Return the (x, y) coordinate for the center point of the cell that contains the specified text.  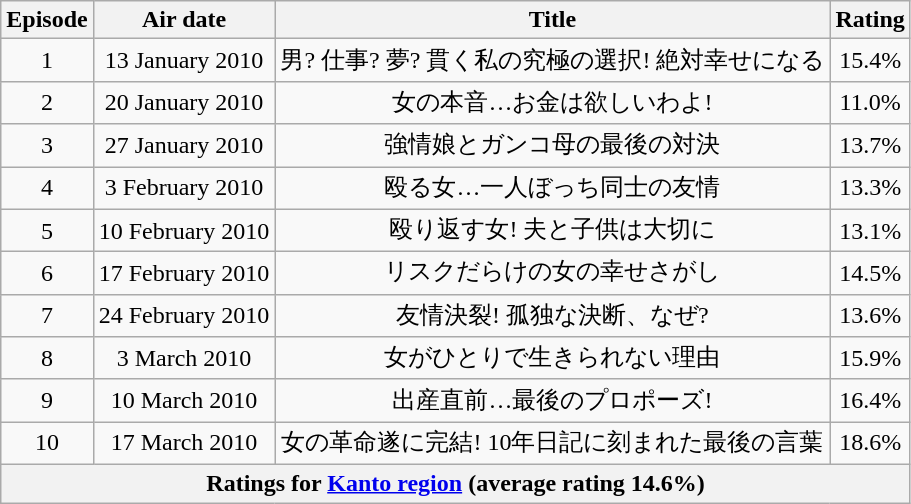
1 (47, 60)
15.9% (870, 358)
殴り返す女! 夫と子供は大切に (552, 230)
4 (47, 188)
24 February 2010 (184, 316)
10 (47, 444)
13.3% (870, 188)
7 (47, 316)
11.0% (870, 102)
10 February 2010 (184, 230)
3 March 2010 (184, 358)
6 (47, 274)
16.4% (870, 400)
リスクだらけの女の幸せさがし (552, 274)
13.6% (870, 316)
13.7% (870, 146)
13.1% (870, 230)
17 March 2010 (184, 444)
女がひとりで生きられない理由 (552, 358)
女の革命遂に完結! 10年日記に刻まれた最後の言葉 (552, 444)
18.6% (870, 444)
3 February 2010 (184, 188)
17 February 2010 (184, 274)
15.4% (870, 60)
2 (47, 102)
8 (47, 358)
9 (47, 400)
13 January 2010 (184, 60)
10 March 2010 (184, 400)
Air date (184, 20)
殴る女…一人ぼっち同士の友情 (552, 188)
27 January 2010 (184, 146)
女の本音…お金は欲しいわよ! (552, 102)
20 January 2010 (184, 102)
3 (47, 146)
Rating (870, 20)
5 (47, 230)
Episode (47, 20)
強情娘とガンコ母の最後の対決 (552, 146)
男? 仕事? 夢? 貫く私の究極の選択! 絶対幸せになる (552, 60)
Title (552, 20)
出産直前…最後のプロポーズ! (552, 400)
Ratings for Kanto region (average rating 14.6%) (456, 483)
14.5% (870, 274)
友情決裂! 孤独な決断、なぜ? (552, 316)
